Provide the [X, Y] coordinate of the cell's center where the given text is located.  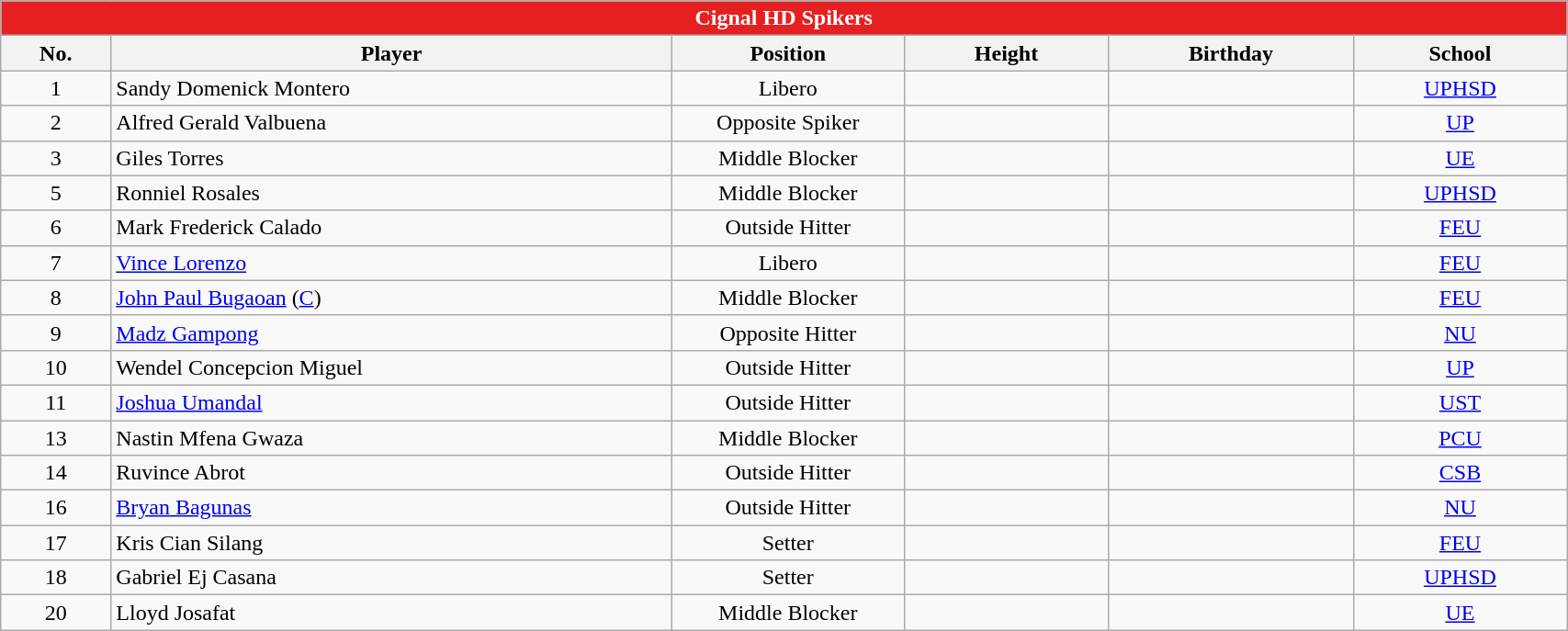
PCU [1460, 438]
Wendel Concepcion Miguel [391, 367]
Position [788, 53]
UST [1460, 402]
13 [56, 438]
14 [56, 473]
Gabriel Ej Casana [391, 578]
9 [56, 332]
10 [56, 367]
No. [56, 53]
Lloyd Josafat [391, 613]
Giles Torres [391, 158]
2 [56, 123]
16 [56, 508]
6 [56, 228]
11 [56, 402]
20 [56, 613]
Vince Lorenzo [391, 263]
Height [1007, 53]
1 [56, 88]
3 [56, 158]
Madz Gampong [391, 332]
Kris Cian Silang [391, 543]
John Paul Bugaoan (C) [391, 298]
Bryan Bagunas [391, 508]
7 [56, 263]
Mark Frederick Calado [391, 228]
Opposite Hitter [788, 332]
Joshua Umandal [391, 402]
8 [56, 298]
Alfred Gerald Valbuena [391, 123]
18 [56, 578]
Nastin Mfena Gwaza [391, 438]
Cignal HD Spikers [784, 18]
5 [56, 193]
CSB [1460, 473]
Ruvince Abrot [391, 473]
Opposite Spiker [788, 123]
Player [391, 53]
Birthday [1231, 53]
Sandy Domenick Montero [391, 88]
17 [56, 543]
School [1460, 53]
Ronniel Rosales [391, 193]
